Extract the [X, Y] coordinate from the center of the cell holding the provided text.  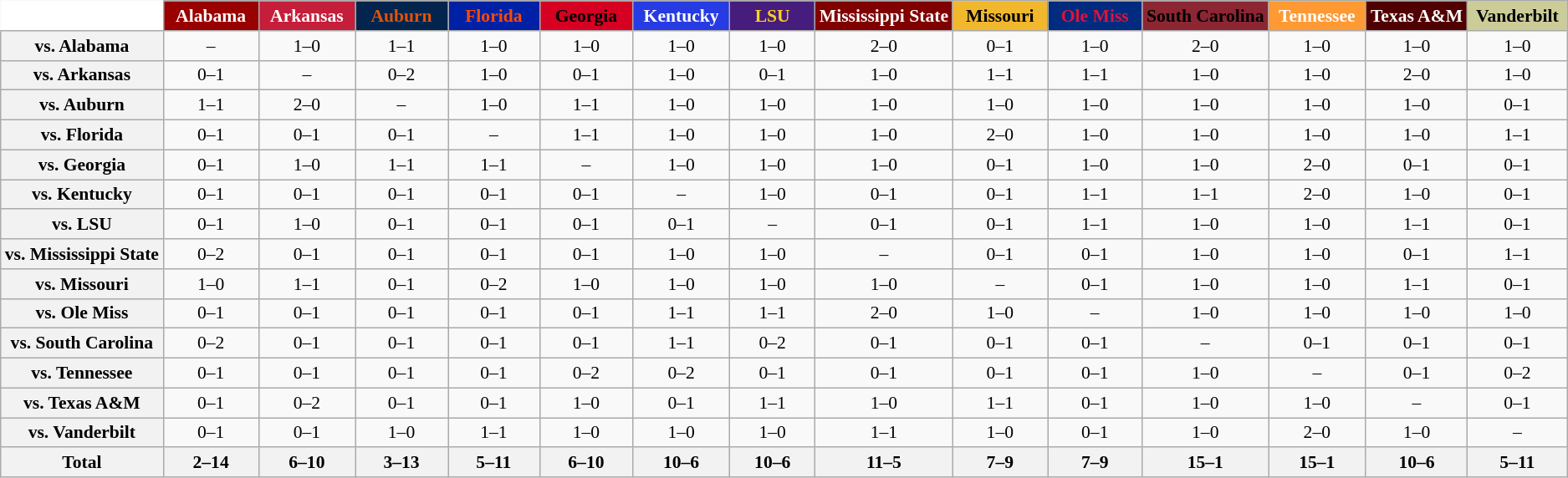
vs. Mississippi State [82, 254]
Florida [494, 16]
11–5 [884, 463]
Auburn [401, 16]
Ole Miss [1096, 16]
vs. Vanderbilt [82, 433]
2–14 [211, 463]
vs. Florida [82, 135]
vs. Missouri [82, 284]
Alabama [211, 16]
Missouri [1000, 16]
LSU [773, 16]
Tennessee [1317, 16]
Arkansas [306, 16]
vs. Arkansas [82, 75]
vs. Alabama [82, 46]
vs. Auburn [82, 105]
Texas A&M [1417, 16]
Georgia [585, 16]
vs. Georgia [82, 165]
vs. Ole Miss [82, 313]
vs. Kentucky [82, 195]
vs. Tennessee [82, 374]
Mississippi State [884, 16]
Total [82, 463]
3–13 [401, 463]
Vanderbilt [1517, 16]
vs. Texas A&M [82, 403]
South Carolina [1206, 16]
vs. South Carolina [82, 343]
Kentucky [682, 16]
vs. LSU [82, 225]
